Return the (x, y) coordinate for the center point of the cell that contains the specified text.  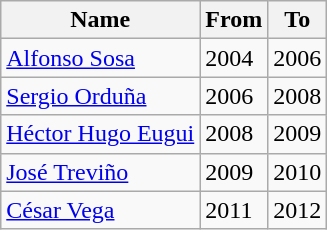
Héctor Hugo Eugui (100, 134)
To (298, 20)
2011 (234, 210)
From (234, 20)
2004 (234, 58)
2010 (298, 172)
Alfonso Sosa (100, 58)
Name (100, 20)
César Vega (100, 210)
2012 (298, 210)
Sergio Orduña (100, 96)
José Treviño (100, 172)
